Identify which cell holds the provided text, then report its (x, y) central coordinate. 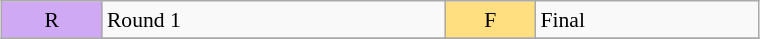
F (490, 20)
Final (648, 20)
R (52, 20)
Round 1 (274, 20)
